Output the (X, Y) coordinate of the center of the cell containing the given text.  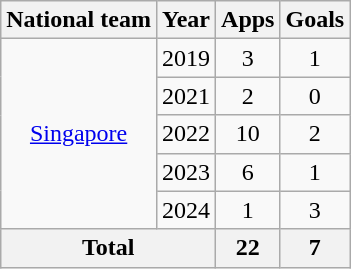
2019 (186, 58)
2022 (186, 134)
7 (315, 248)
Goals (315, 20)
2023 (186, 172)
National team (79, 20)
6 (248, 172)
Apps (248, 20)
Total (108, 248)
0 (315, 96)
22 (248, 248)
Singapore (79, 134)
10 (248, 134)
2021 (186, 96)
2024 (186, 210)
Year (186, 20)
